Extract the [x, y] coordinate from the center of the cell holding the provided text.  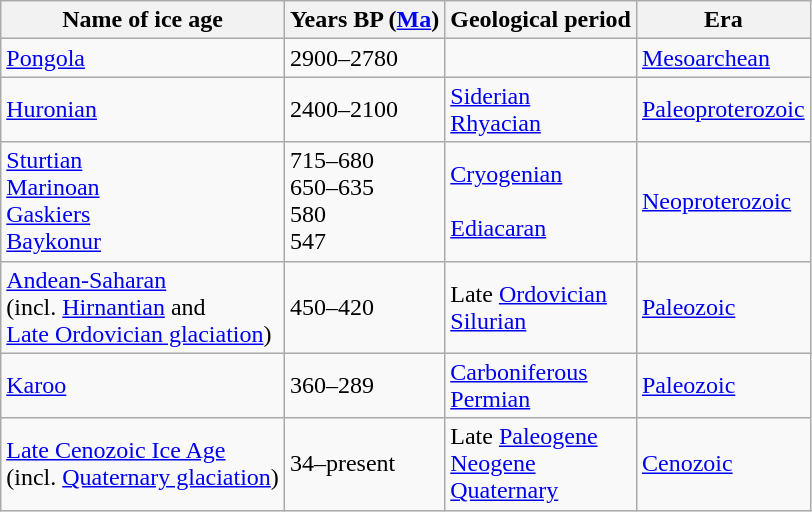
Geological period [541, 20]
Paleoproterozoic [723, 110]
Andean-Saharan(incl. Hirnantian andLate Ordovician glaciation) [143, 307]
360–289 [364, 386]
2400–2100 [364, 110]
715–680650–635580547 [364, 202]
CryogenianEdiacaran [541, 202]
34–present [364, 464]
Karoo [143, 386]
Pongola [143, 58]
Era [723, 20]
Cenozoic [723, 464]
Name of ice age [143, 20]
SiderianRhyacian [541, 110]
450–420 [364, 307]
2900–2780 [364, 58]
Late OrdovicianSilurian [541, 307]
Late Cenozoic Ice Age (incl. Quaternary glaciation) [143, 464]
Neoproterozoic [723, 202]
Late PaleogeneNeogeneQuaternary [541, 464]
CarboniferousPermian [541, 386]
Mesoarchean [723, 58]
SturtianMarinoanGaskiersBaykonur [143, 202]
Huronian [143, 110]
Years BP (Ma) [364, 20]
